Determine the (X, Y) coordinate at the center of the cell enclosing the given text.  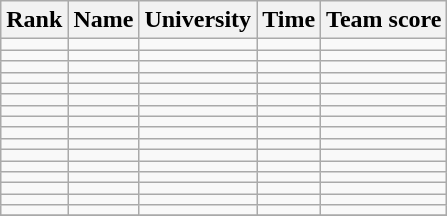
Team score (384, 20)
Rank (34, 20)
Name (104, 20)
University (198, 20)
Time (289, 20)
